Identify which cell holds the provided text, then report its [X, Y] central coordinate. 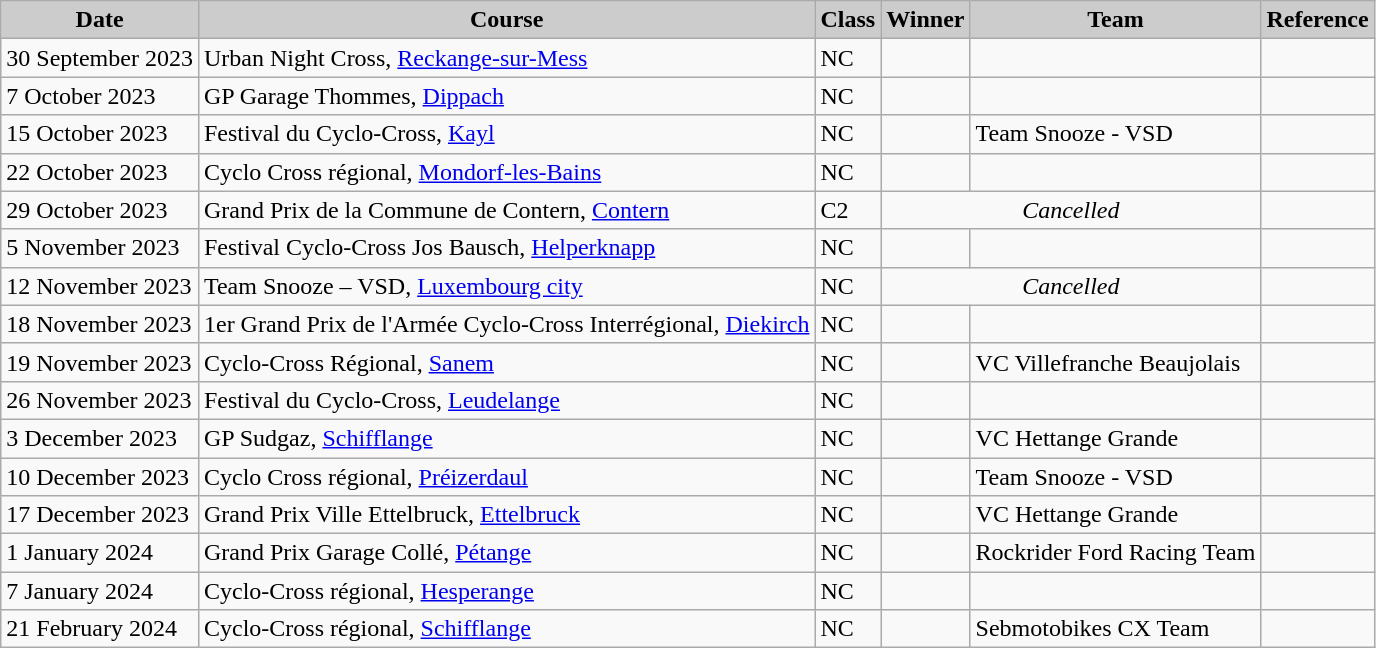
Team [1116, 20]
1 January 2024 [100, 553]
7 October 2023 [100, 96]
Festival du Cyclo-Cross, Leudelange [506, 400]
21 February 2024 [100, 629]
Grand Prix de la Commune de Contern, Contern [506, 210]
10 December 2023 [100, 477]
GP Garage Thommes, Dippach [506, 96]
15 October 2023 [100, 134]
Festival du Cyclo-Cross, Kayl [506, 134]
Sebmotobikes CX Team [1116, 629]
VC Villefranche Beaujolais [1116, 362]
C2 [848, 210]
Course [506, 20]
Cyclo Cross régional, Préizerdaul [506, 477]
Cyclo-Cross régional, Schifflange [506, 629]
Grand Prix Garage Collé, Pétange [506, 553]
Urban Night Cross, Reckange-sur-Mess [506, 58]
Cyclo Cross régional, Mondorf-les-Bains [506, 172]
Grand Prix Ville Ettelbruck, Ettelbruck [506, 515]
Rockrider Ford Racing Team [1116, 553]
Class [848, 20]
GP Sudgaz, Schifflange [506, 438]
5 November 2023 [100, 248]
3 December 2023 [100, 438]
26 November 2023 [100, 400]
17 December 2023 [100, 515]
Date [100, 20]
19 November 2023 [100, 362]
Winner [926, 20]
Reference [1318, 20]
12 November 2023 [100, 286]
Cyclo-Cross régional, Hesperange [506, 591]
Festival Cyclo-Cross Jos Bausch, Helperknapp [506, 248]
Cyclo-Cross Régional, Sanem [506, 362]
30 September 2023 [100, 58]
1er Grand Prix de l'Armée Cyclo-Cross Interrégional, Diekirch [506, 324]
18 November 2023 [100, 324]
29 October 2023 [100, 210]
Team Snooze – VSD, Luxembourg city [506, 286]
7 January 2024 [100, 591]
22 October 2023 [100, 172]
